Identify which cell holds the provided text, then report its (x, y) central coordinate. 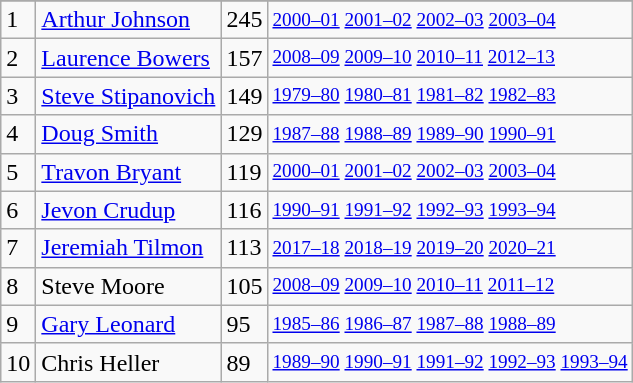
2017–18 2018–19 2019–20 2020–21 (450, 248)
113 (244, 248)
1989–90 1990–91 1991–92 1992–93 1993–94 (450, 362)
245 (244, 20)
116 (244, 210)
Travon Bryant (128, 172)
157 (244, 58)
Chris Heller (128, 362)
9 (18, 324)
1 (18, 20)
2 (18, 58)
119 (244, 172)
105 (244, 286)
1985–86 1986–87 1987–88 1988–89 (450, 324)
1979–80 1980–81 1981–82 1982–83 (450, 96)
Steve Moore (128, 286)
89 (244, 362)
6 (18, 210)
3 (18, 96)
149 (244, 96)
Jeremiah Tilmon (128, 248)
2008–09 2009–10 2010–11 2011–12 (450, 286)
Laurence Bowers (128, 58)
Jevon Crudup (128, 210)
Doug Smith (128, 134)
95 (244, 324)
Gary Leonard (128, 324)
7 (18, 248)
Steve Stipanovich (128, 96)
Arthur Johnson (128, 20)
1987–88 1988–89 1989–90 1990–91 (450, 134)
2008–09 2009–10 2010–11 2012–13 (450, 58)
10 (18, 362)
4 (18, 134)
5 (18, 172)
8 (18, 286)
1990–91 1991–92 1992–93 1993–94 (450, 210)
129 (244, 134)
